For the text-containing cell, return its midpoint in (x, y) coordinate format. 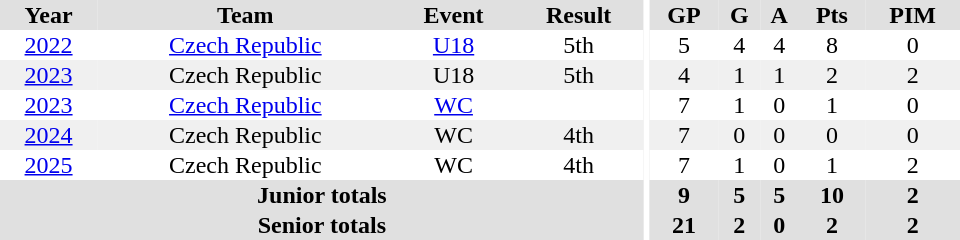
2024 (48, 135)
Event (454, 15)
A (780, 15)
G (740, 15)
Junior totals (322, 195)
Year (48, 15)
Senior totals (322, 225)
10 (832, 195)
8 (832, 45)
Pts (832, 15)
Result (579, 15)
2022 (48, 45)
PIM (912, 15)
9 (684, 195)
Team (245, 15)
2025 (48, 165)
GP (684, 15)
21 (684, 225)
